Determine the (X, Y) coordinate at the center of the cell enclosing the given text.  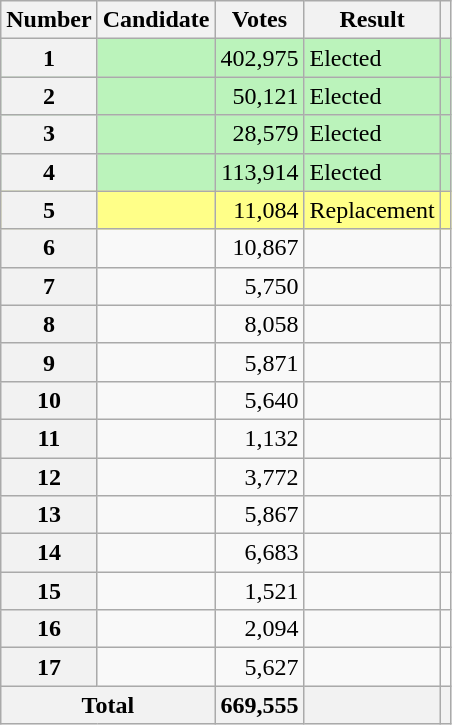
Result (372, 20)
7 (49, 286)
14 (49, 553)
12 (49, 477)
9 (49, 362)
Votes (260, 20)
15 (49, 591)
1,521 (260, 591)
Candidate (156, 20)
5,867 (260, 515)
669,555 (260, 705)
50,121 (260, 96)
Total (108, 705)
4 (49, 172)
Number (49, 20)
402,975 (260, 58)
3,772 (260, 477)
28,579 (260, 134)
10,867 (260, 248)
5,640 (260, 400)
8,058 (260, 324)
5,750 (260, 286)
6 (49, 248)
5 (49, 210)
8 (49, 324)
10 (49, 400)
Replacement (372, 210)
113,914 (260, 172)
6,683 (260, 553)
13 (49, 515)
1,132 (260, 438)
17 (49, 667)
11 (49, 438)
11,084 (260, 210)
2 (49, 96)
3 (49, 134)
5,871 (260, 362)
5,627 (260, 667)
1 (49, 58)
16 (49, 629)
2,094 (260, 629)
